Scan for the cell matching the given text and deliver its (x, y) coordinate at center. 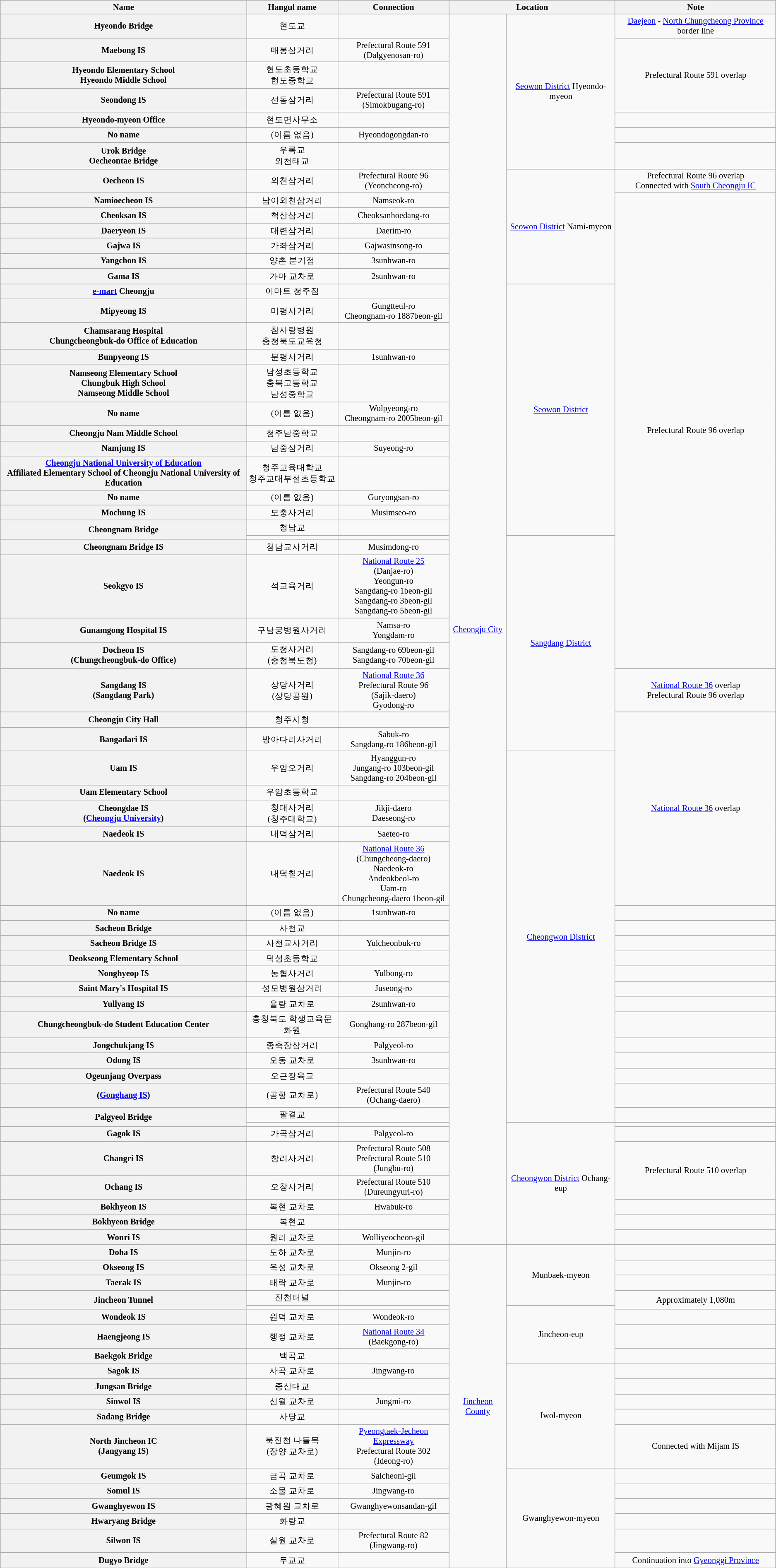
금곡 교차로 (292, 1475)
Wonri IS (123, 1237)
Munbaek-myeon (561, 1275)
현도초등학교현도중학교 (292, 75)
Gwanghyewon-myeon (561, 1517)
Connected with Mijam IS (695, 1446)
National Route 36 overlapPrefectural Route 96 overlap (695, 690)
남이외천삼거리 (292, 200)
석교육거리 (292, 586)
미평사거리 (292, 311)
Jincheon County (478, 1406)
Uam Elementary School (123, 792)
가좌삼거리 (292, 246)
Salcheoni-gil (393, 1475)
두교교 (292, 1561)
모충사거리 (292, 512)
Okseong 2-gil (393, 1267)
청남교사거리 (292, 547)
우록교외천태교 (292, 156)
National Route 25(Danjae-ro)Yeongun-roSangdang-ro 1beon-gilSangdang-ro 3beon-gilSangdang-ro 5beon-gil (393, 586)
오동 교차로 (292, 1061)
현도면사무소 (292, 120)
Cheoksan IS (123, 215)
Prefectural Route 591(Dalgyenosan-ro) (393, 50)
Musimdong-ro (393, 547)
Seowon District Nami-myeon (561, 226)
National Route 36 overlap (695, 809)
Prefectural Route 591(Simokbugang-ro) (393, 100)
Hyeondogongdan-ro (393, 135)
Prefectural Route 591 overlap (695, 75)
Gama IS (123, 277)
Approximately 1,080m (695, 1300)
Cheongnam Bridge IS (123, 547)
e-mart Cheongju (123, 291)
Namsa-roYongdam-ro (393, 630)
National Route 36(Chungcheong-daero)Naedeok-roAndeokbeol-roUam-roChungcheong-daero 1beon-gil (393, 873)
Okseong IS (123, 1267)
Hyeondo Elementary SchoolHyeondo Middle School (123, 75)
Sadang Bridge (123, 1416)
Sabuk-roSangdang-ro 186beon-gil (393, 739)
National Route 34(Baekgong-ro) (393, 1337)
Cheongju City (478, 629)
Seondong IS (123, 100)
Prefectural Route 540(Ochang-daero) (393, 1095)
Gajwasinsong-ro (393, 246)
Prefectural Route 510(Dureungyuri-ro) (393, 1187)
Gajwa IS (123, 246)
Jincheon Tunnel (123, 1300)
Seowon District (561, 409)
내덕칠거리 (292, 873)
방아다리사거리 (292, 739)
Dugyo Bridge (123, 1561)
우암오거리 (292, 768)
도하 교차로 (292, 1253)
청주교육대학교청주교대부설초등학교 (292, 473)
복현 교차로 (292, 1207)
Cheongdae IS(Cheongju University) (123, 813)
Seowon District Hyeondo-myeon (561, 91)
율량 교차로 (292, 1004)
Bunpyeong IS (123, 357)
Hangul name (292, 7)
Cheoksanhoedang-ro (393, 215)
양촌 분기점 (292, 261)
화량교 (292, 1521)
참사랑병원충청북도교육청 (292, 336)
충청북도 학생교육문화원 (292, 1024)
구남궁병원사거리 (292, 630)
Silwon IS (123, 1541)
원덕 교차로 (292, 1317)
Hyeondo-myeon Office (123, 120)
Bangadari IS (123, 739)
청대사거리(청주대학교) (292, 813)
도청사거리(충청북도청) (292, 655)
Sacheon Bridge IS (123, 943)
백곡교 (292, 1356)
Prefectural Route 82(Jingwang-ro) (393, 1541)
Palgyeol Bridge (123, 1116)
Chungcheongbuk-do Student Education Center (123, 1024)
태락 교차로 (292, 1282)
Gwanghyewonsandan-gil (393, 1506)
Namioecheon IS (123, 200)
사당교 (292, 1416)
사천교사거리 (292, 943)
Jincheon-eup (561, 1335)
농협사거리 (292, 974)
이마트 청주점 (292, 291)
Seokgyo IS (123, 586)
청남교 (292, 527)
Prefectural Route 96 overlap (695, 430)
남중삼거리 (292, 449)
남성초등학교충북고등학교남성중학교 (292, 383)
Nonghyeop IS (123, 974)
Connection (393, 7)
행정 교차로 (292, 1337)
Namseong Elementary SchoolChungbuk High SchoolNamseong Middle School (123, 383)
우암초등학교 (292, 792)
Sangdang-ro 69beon-gilSangdang-ro 70beon-gil (393, 655)
Geumgok IS (123, 1475)
National Route 36Prefectural Route 96(Sajik-daero)Gyodong-ro (393, 690)
성모병원삼거리 (292, 988)
창리사거리 (292, 1158)
선동삼거리 (292, 100)
분평사거리 (292, 357)
Docheon IS(Chungcheongbuk-do Office) (123, 655)
Cheongwon District (561, 936)
Continuation into Gyeonggi Province (695, 1561)
Jungmi-ro (393, 1402)
광혜원 교차로 (292, 1506)
중산대교 (292, 1387)
Chamsarang HospitalChungcheongbuk-do Office of Education (123, 336)
Oecheon IS (123, 181)
Jongchukjang IS (123, 1046)
Baekgok Bridge (123, 1356)
Wolliyeocheon-gil (393, 1237)
Mipyeong IS (123, 311)
가곡삼거리 (292, 1134)
Cheongju City Hall (123, 719)
현도교 (292, 26)
팔결교 (292, 1114)
Jungsan Bridge (123, 1387)
Guryongsan-ro (393, 498)
Prefectural Route 510 overlap (695, 1170)
Wondeok IS (123, 1317)
Yulbong-ro (393, 974)
Iwol-myeon (561, 1416)
Maebong IS (123, 50)
Note (695, 7)
Sangdang IS(Sangdang Park) (123, 690)
Sangdang District (561, 643)
Cheongju Nam Middle School (123, 433)
Haengjeong IS (123, 1337)
청주남중학교 (292, 433)
Gonghang-ro 287beon-gil (393, 1024)
Yulcheonbuk-ro (393, 943)
Hwaryang Bridge (123, 1521)
Somul IS (123, 1491)
Daeryeon IS (123, 231)
Prefectural Route 96 overlapConnected with South Cheongju IC (695, 181)
가마 교차로 (292, 277)
Bokhyeon IS (123, 1207)
사곡 교차로 (292, 1371)
Juseong-ro (393, 988)
Pyeongtaek-Jecheon ExpresswayPrefectural Route 302(Ideong-ro) (393, 1446)
종축장삼거리 (292, 1046)
Wolpyeong-roCheongnam-ro 2005beon-gil (393, 414)
사천교 (292, 928)
Sacheon Bridge (123, 928)
Sinwol IS (123, 1402)
Name (123, 7)
Saint Mary's Hospital IS (123, 988)
North Jincheon IC(Jangyang IS) (123, 1446)
Gunamgong Hospital IS (123, 630)
오창사거리 (292, 1187)
매봉삼거리 (292, 50)
Cheongnam Bridge (123, 529)
Yangchon IS (123, 261)
Cheongju National University of EducationAffiliated Elementary School of Cheongju National University of Education (123, 473)
Sagok IS (123, 1371)
Taerak IS (123, 1282)
(공항 교차로) (292, 1095)
Cheongwon District Ochang-eup (561, 1183)
Daerim-ro (393, 231)
Prefectural Route 508Prefectural Route 510(Jungbu-ro) (393, 1158)
Jikji-daeroDaeseong-ro (393, 813)
덕성초등학교 (292, 959)
원리 교차로 (292, 1237)
Yullyang IS (123, 1004)
Uam IS (123, 768)
소물 교차로 (292, 1491)
Namjung IS (123, 449)
Bokhyeon Bridge (123, 1222)
(Gonghang IS) (123, 1095)
척산삼거리 (292, 215)
Ochang IS (123, 1187)
내덕삼거리 (292, 834)
Wondeok-ro (393, 1317)
신월 교차로 (292, 1402)
Doha IS (123, 1253)
Gagok IS (123, 1134)
Saeteo-ro (393, 834)
대련삼거리 (292, 231)
Musimseo-ro (393, 512)
옥성 교차로 (292, 1267)
상당사거리(상당공원) (292, 690)
Gwanghyewon IS (123, 1506)
Hyanggun-roJungang-ro 103beon-gilSangdang-ro 204beon-gil (393, 768)
오근장육교 (292, 1075)
실원 교차로 (292, 1541)
Location (532, 7)
Suyeong-ro (393, 449)
Gungtteul-roCheongnam-ro 1887beon-gil (393, 311)
청주시청 (292, 719)
Hyeondo Bridge (123, 26)
Prefectural Route 96(Yeoncheong-ro) (393, 181)
Namseok-ro (393, 200)
Odong IS (123, 1061)
Deokseong Elementary School (123, 959)
Urok BridgeOecheontae Bridge (123, 156)
Mochung IS (123, 512)
외천삼거리 (292, 181)
Daejeon - North Chungcheong Province border line (695, 26)
Hwabuk-ro (393, 1207)
북진천 나들목(장양 교차로) (292, 1446)
복현교 (292, 1222)
진천터널 (292, 1298)
Changri IS (123, 1158)
Ogeunjang Overpass (123, 1075)
